Output the (X, Y) coordinate of the center of the cell containing the given text.  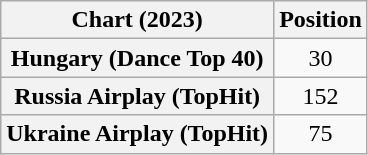
152 (321, 96)
Ukraine Airplay (TopHit) (138, 134)
Russia Airplay (TopHit) (138, 96)
Position (321, 20)
Hungary (Dance Top 40) (138, 58)
75 (321, 134)
Chart (2023) (138, 20)
30 (321, 58)
